Extract the (X, Y) coordinate from the center of the cell holding the provided text.  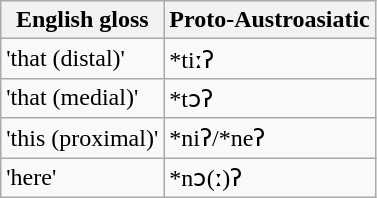
Proto-Austroasiatic (270, 20)
'that (medial)' (82, 98)
*nɔ(ː)ʔ (270, 178)
*tɔʔ (270, 98)
*tiːʔ (270, 59)
'this (proximal)' (82, 138)
'here' (82, 178)
*niʔ/*neʔ (270, 138)
English gloss (82, 20)
'that (distal)' (82, 59)
